Scan for the cell matching the given text and deliver its (X, Y) coordinate at center. 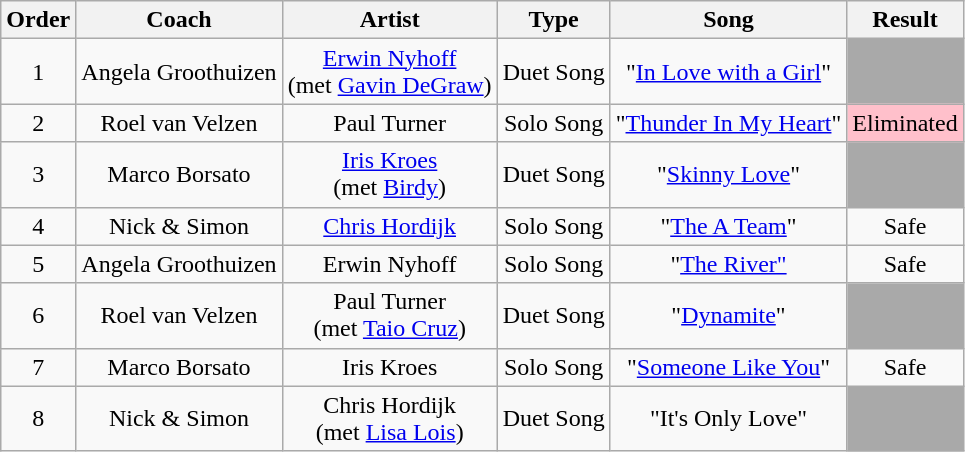
5 (38, 264)
Type (554, 20)
Coach (179, 20)
Paul Turner(met Taio Cruz) (390, 316)
"In Love with a Girl" (728, 72)
"It's Only Love" (728, 418)
Result (905, 20)
"Dynamite" (728, 316)
1 (38, 72)
Paul Turner (390, 123)
Iris Kroes(met Birdy) (390, 174)
8 (38, 418)
Order (38, 20)
"Thunder In My Heart" (728, 123)
Erwin Nyhoff (390, 264)
Eliminated (905, 123)
Song (728, 20)
Erwin Nyhoff(met Gavin DeGraw) (390, 72)
"Someone Like You" (728, 367)
"The River" (728, 264)
3 (38, 174)
2 (38, 123)
6 (38, 316)
Artist (390, 20)
Chris Hordijk(met Lisa Lois) (390, 418)
"The A Team" (728, 226)
Iris Kroes (390, 367)
"Skinny Love" (728, 174)
Chris Hordijk (390, 226)
4 (38, 226)
7 (38, 367)
